Find where the given text appears and provide that cell's center as (x, y) coordinate. 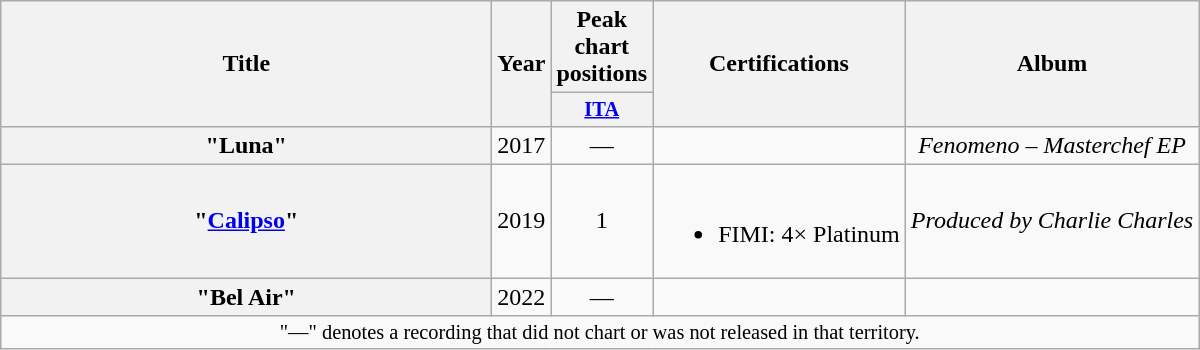
"Calipso" (246, 222)
"Luna" (246, 145)
Album (1052, 64)
"Bel Air" (246, 297)
Produced by Charlie Charles (1052, 222)
2022 (522, 297)
Fenomeno – Masterchef EP (1052, 145)
"—" denotes a recording that did not chart or was not released in that territory. (600, 333)
Certifications (780, 64)
Year (522, 64)
Title (246, 64)
Peak chart positions (602, 47)
FIMI: 4× Platinum (780, 222)
ITA (602, 110)
2019 (522, 222)
1 (602, 222)
2017 (522, 145)
